Provide the (x, y) coordinate of the cell's center where the given text is located.  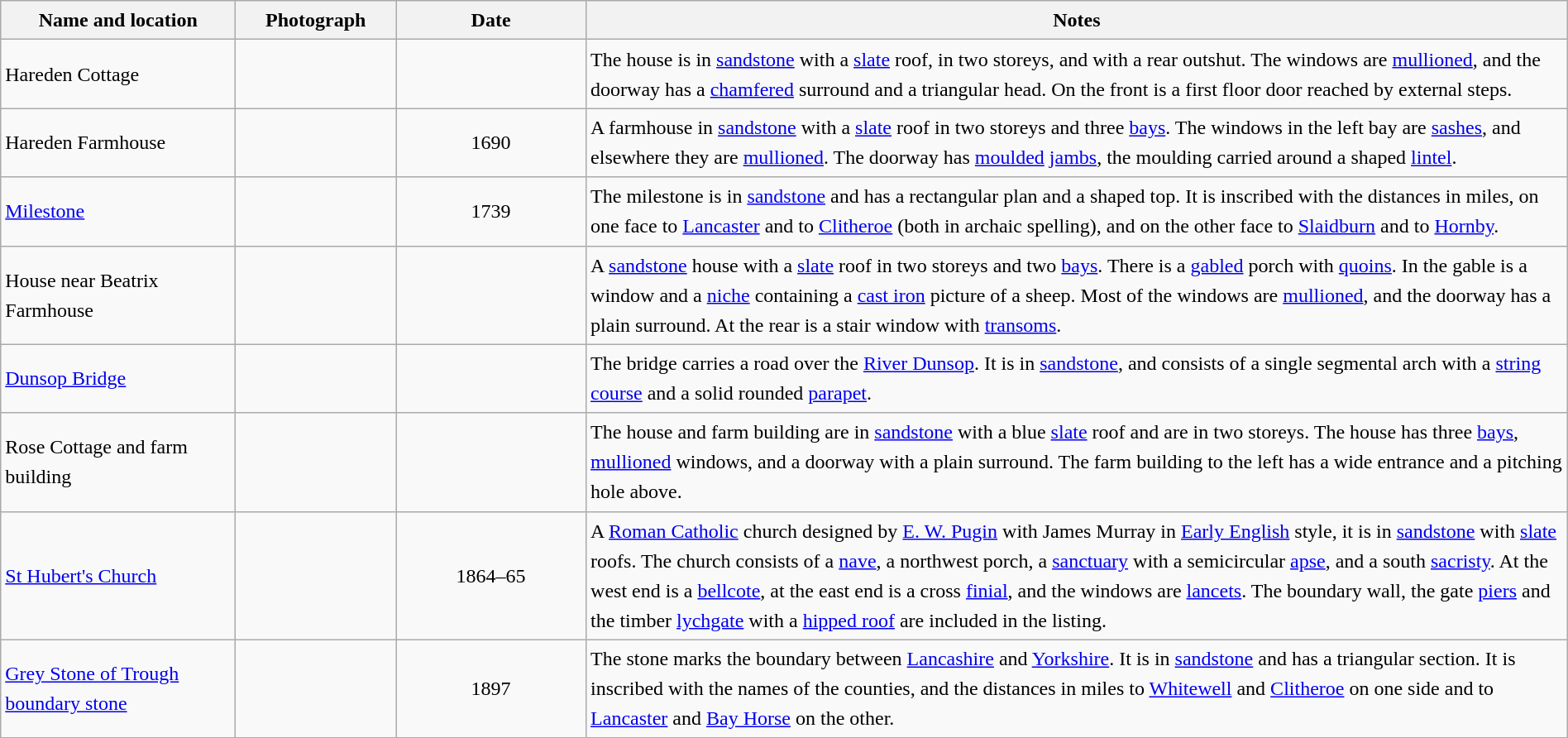
Date (491, 20)
1739 (491, 212)
1897 (491, 688)
Hareden Farmhouse (118, 142)
Grey Stone of Trough boundary stone (118, 688)
1864–65 (491, 576)
Photograph (316, 20)
Notes (1077, 20)
House near Beatrix Farmhouse (118, 295)
St Hubert's Church (118, 576)
1690 (491, 142)
Dunsop Bridge (118, 379)
Name and location (118, 20)
Hareden Cottage (118, 74)
Rose Cottage and farm building (118, 462)
Milestone (118, 212)
